Return the [x, y] coordinate for the center point of the cell that contains the specified text.  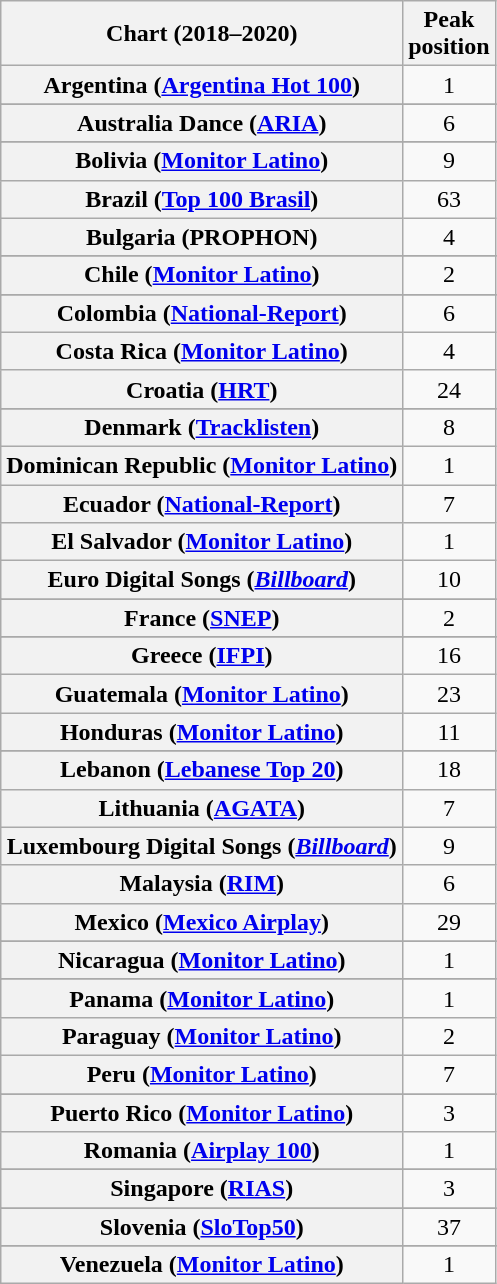
Lithuania (AGATA) [202, 808]
Dominican Republic (Monitor Latino) [202, 465]
Ecuador (National-Report) [202, 503]
Nicaragua (Monitor Latino) [202, 960]
Croatia (HRT) [202, 389]
Denmark (Tracklisten) [202, 427]
Puerto Rico (Monitor Latino) [202, 1113]
Mexico (Mexico Airplay) [202, 922]
El Salvador (Monitor Latino) [202, 542]
16 [449, 656]
Lebanon (Lebanese Top 20) [202, 770]
Euro Digital Songs (Billboard) [202, 580]
24 [449, 389]
Bulgaria (PROPHON) [202, 237]
23 [449, 694]
Bolivia (Monitor Latino) [202, 161]
Chart (2018–2020) [202, 34]
Venezuela (Monitor Latino) [202, 1265]
Brazil (Top 100 Brasil) [202, 199]
Malaysia (RIM) [202, 884]
Argentina (Argentina Hot 100) [202, 85]
37 [449, 1227]
Australia Dance (ARIA) [202, 123]
Slovenia (SloTop50) [202, 1227]
29 [449, 922]
Singapore (RIAS) [202, 1189]
18 [449, 770]
Romania (Airplay 100) [202, 1151]
France (SNEP) [202, 618]
Panama (Monitor Latino) [202, 998]
Luxembourg Digital Songs (Billboard) [202, 846]
Peak position [449, 34]
10 [449, 580]
8 [449, 427]
63 [449, 199]
Paraguay (Monitor Latino) [202, 1036]
Costa Rica (Monitor Latino) [202, 351]
Guatemala (Monitor Latino) [202, 694]
Colombia (National-Report) [202, 313]
Greece (IFPI) [202, 656]
Peru (Monitor Latino) [202, 1074]
11 [449, 732]
Honduras (Monitor Latino) [202, 732]
Chile (Monitor Latino) [202, 275]
